Return the [x, y] coordinate for the center point of the cell that contains the specified text.  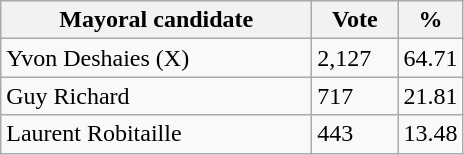
13.48 [430, 134]
717 [355, 96]
Laurent Robitaille [156, 134]
Mayoral candidate [156, 20]
Guy Richard [156, 96]
2,127 [355, 58]
% [430, 20]
Yvon Deshaies (X) [156, 58]
443 [355, 134]
64.71 [430, 58]
21.81 [430, 96]
Vote [355, 20]
